Capture the cell that displays the provided text and extract its (X, Y) central coordinate. 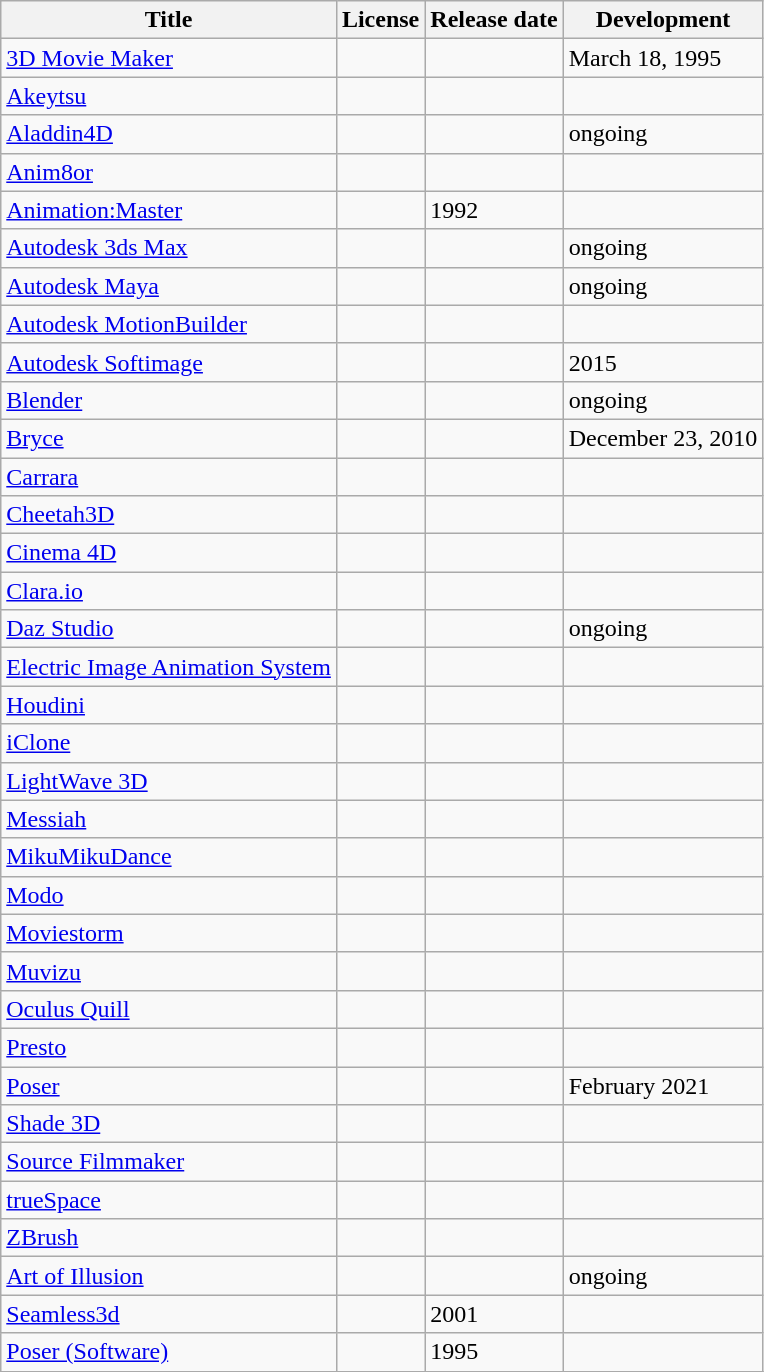
2015 (663, 362)
Source Filmmaker (169, 1162)
Seamless3d (169, 1314)
Clara.io (169, 591)
1995 (494, 1352)
Blender (169, 400)
Autodesk Softimage (169, 362)
Autodesk 3ds Max (169, 248)
trueSpace (169, 1200)
Moviestorm (169, 933)
March 18, 1995 (663, 58)
Akeytsu (169, 96)
Daz Studio (169, 629)
Release date (494, 20)
December 23, 2010 (663, 438)
Oculus Quill (169, 1009)
License (380, 20)
Muvizu (169, 971)
Bryce (169, 438)
Modo (169, 895)
Development (663, 20)
Carrara (169, 477)
3D Movie Maker (169, 58)
Art of Illusion (169, 1276)
iClone (169, 743)
MikuMikuDance (169, 857)
Anim8or (169, 172)
LightWave 3D (169, 781)
Title (169, 20)
Houdini (169, 705)
Presto (169, 1047)
ZBrush (169, 1238)
Shade 3D (169, 1124)
2001 (494, 1314)
Electric Image Animation System (169, 667)
Cinema 4D (169, 553)
Messiah (169, 819)
Cheetah3D (169, 515)
Animation:Master (169, 210)
Poser (Software) (169, 1352)
Autodesk Maya (169, 286)
Autodesk MotionBuilder (169, 324)
Aladdin4D (169, 134)
1992 (494, 210)
February 2021 (663, 1085)
Poser (169, 1085)
